Locate the cell with the specified text and output its (X, Y) center coordinate. 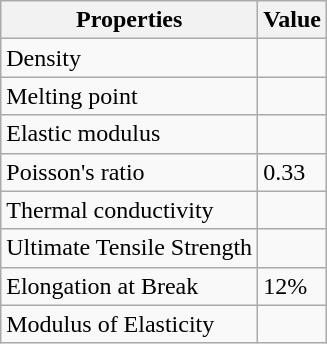
Ultimate Tensile Strength (130, 248)
Density (130, 58)
0.33 (292, 172)
Modulus of Elasticity (130, 324)
Value (292, 20)
Elastic modulus (130, 134)
Thermal conductivity (130, 210)
Properties (130, 20)
Melting point (130, 96)
Poisson's ratio (130, 172)
12% (292, 286)
Elongation at Break (130, 286)
